From the cell containing the given text, extract its center point as [X, Y] coordinate. 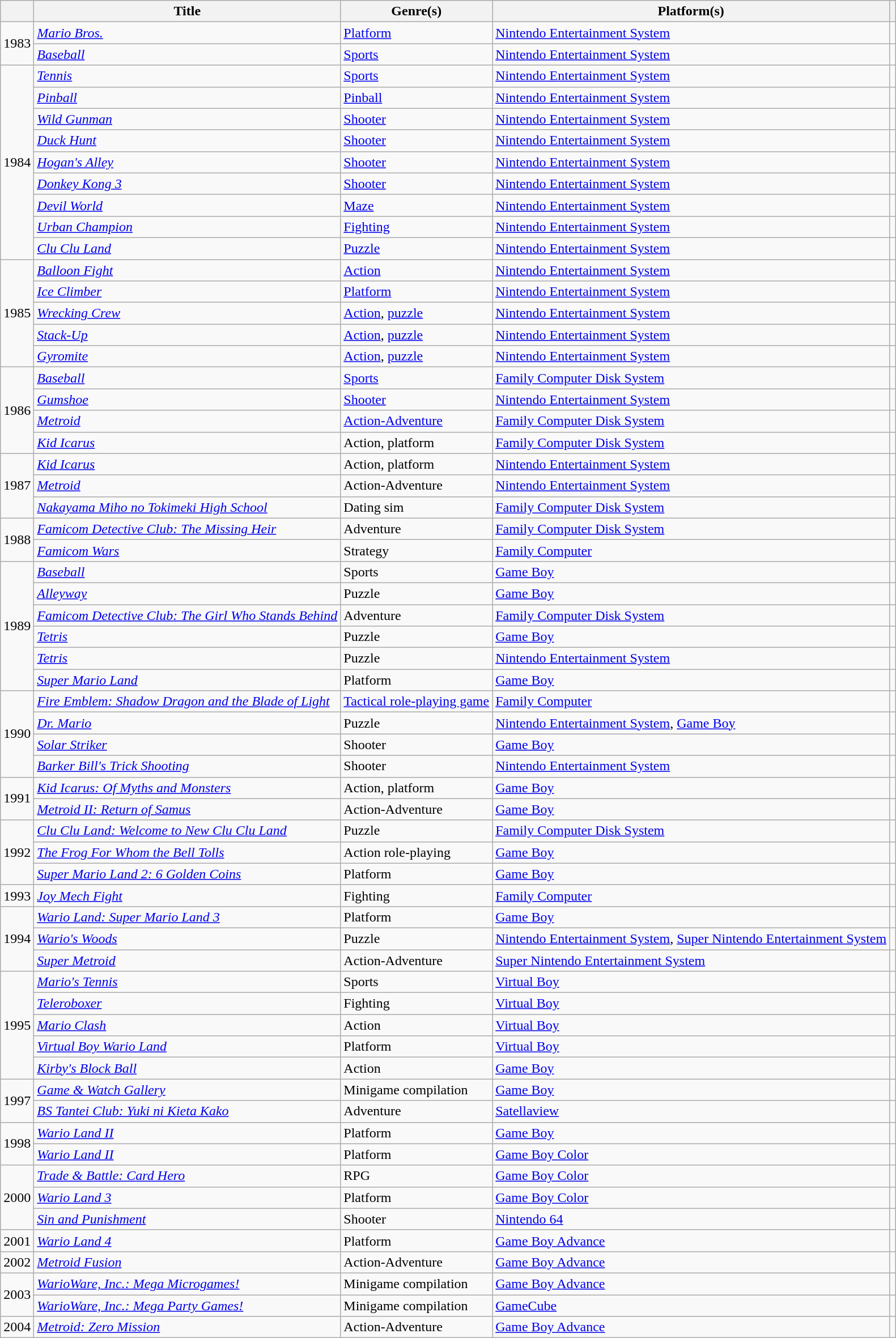
Nakayama Miho no Tokimeki High School [187, 507]
Gumshoe [187, 400]
Super Mario Land [187, 680]
Wild Gunman [187, 119]
Virtual Boy Wario Land [187, 1047]
1992 [17, 852]
Joy Mech Fight [187, 895]
2001 [17, 1241]
2003 [17, 1294]
Kid Icarus: Of Myths and Monsters [187, 788]
Nintendo Entertainment System, Game Boy [691, 723]
Stack-Up [187, 335]
Wrecking Crew [187, 313]
Ice Climber [187, 292]
Satellaview [691, 1111]
Dr. Mario [187, 723]
1985 [17, 313]
Balloon Fight [187, 270]
1986 [17, 410]
Wario Land 3 [187, 1197]
Famicom Detective Club: The Missing Heir [187, 529]
Kirby's Block Ball [187, 1068]
Super Nintendo Entertainment System [691, 961]
1984 [17, 162]
1988 [17, 540]
Tennis [187, 76]
1994 [17, 938]
Duck Hunt [187, 141]
Hogan's Alley [187, 162]
Devil World [187, 205]
Teleroboxer [187, 1004]
Sin and Punishment [187, 1219]
Tactical role-playing game [417, 702]
Metroid: Zero Mission [187, 1327]
RPG [417, 1176]
Maze [417, 205]
Platform(s) [691, 11]
Donkey Kong 3 [187, 184]
Genre(s) [417, 11]
Famicom Wars [187, 550]
Mario Clash [187, 1025]
2002 [17, 1262]
WarioWare, Inc.: Mega Party Games! [187, 1305]
Alleyway [187, 593]
Super Mario Land 2: 6 Golden Coins [187, 874]
1993 [17, 895]
Super Metroid [187, 961]
1995 [17, 1025]
Strategy [417, 550]
Gyromite [187, 356]
Game & Watch Gallery [187, 1090]
Action role-playing [417, 852]
Barker Bill's Trick Shooting [187, 766]
1987 [17, 486]
Solar Striker [187, 745]
Metroid Fusion [187, 1262]
Dating sim [417, 507]
Trade & Battle: Card Hero [187, 1176]
1983 [17, 44]
2004 [17, 1327]
1998 [17, 1144]
Nintendo Entertainment System, Super Nintendo Entertainment System [691, 938]
Urban Champion [187, 227]
Clu Clu Land: Welcome to New Clu Clu Land [187, 831]
GameCube [691, 1305]
The Frog For Whom the Bell Tolls [187, 852]
Mario's Tennis [187, 982]
Mario Bros. [187, 33]
Wario Land: Super Mario Land 3 [187, 917]
Fire Emblem: Shadow Dragon and the Blade of Light [187, 702]
Metroid II: Return of Samus [187, 809]
Title [187, 11]
WarioWare, Inc.: Mega Microgames! [187, 1284]
1990 [17, 734]
Wario Land 4 [187, 1241]
1991 [17, 798]
2000 [17, 1197]
Nintendo 64 [691, 1219]
1989 [17, 626]
Wario's Woods [187, 938]
Famicom Detective Club: The Girl Who Stands Behind [187, 615]
Clu Clu Land [187, 248]
BS Tantei Club: Yuki ni Kieta Kako [187, 1111]
1997 [17, 1101]
